Find where the given text appears and provide that cell's center as [x, y] coordinate. 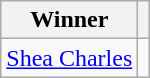
Winner [70, 20]
Shea Charles [70, 58]
